Find where the given text appears and provide that cell's center as (X, Y) coordinate. 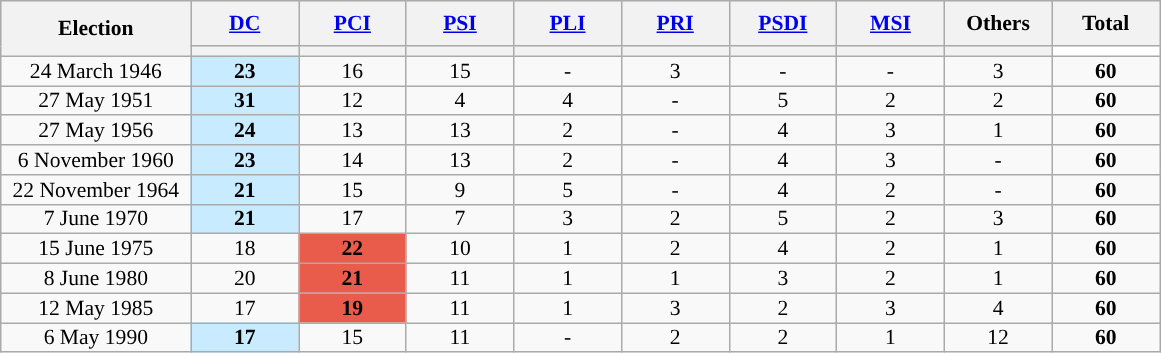
22 (352, 249)
12 May 1985 (96, 308)
PSDI (783, 24)
PCI (352, 24)
18 (245, 249)
19 (352, 308)
PRI (675, 24)
24 March 1946 (96, 71)
PSI (460, 24)
27 May 1956 (96, 131)
6 November 1960 (96, 160)
27 May 1951 (96, 101)
15 June 1975 (96, 249)
22 November 1964 (96, 190)
DC (245, 24)
20 (245, 279)
Others (998, 24)
9 (460, 190)
16 (352, 71)
7 (460, 219)
24 (245, 131)
Total (1106, 24)
6 May 1990 (96, 338)
PLI (568, 24)
Election (96, 28)
10 (460, 249)
8 June 1980 (96, 279)
31 (245, 101)
7 June 1970 (96, 219)
MSI (891, 24)
14 (352, 160)
